Output the [X, Y] coordinate of the center of the cell containing the given text.  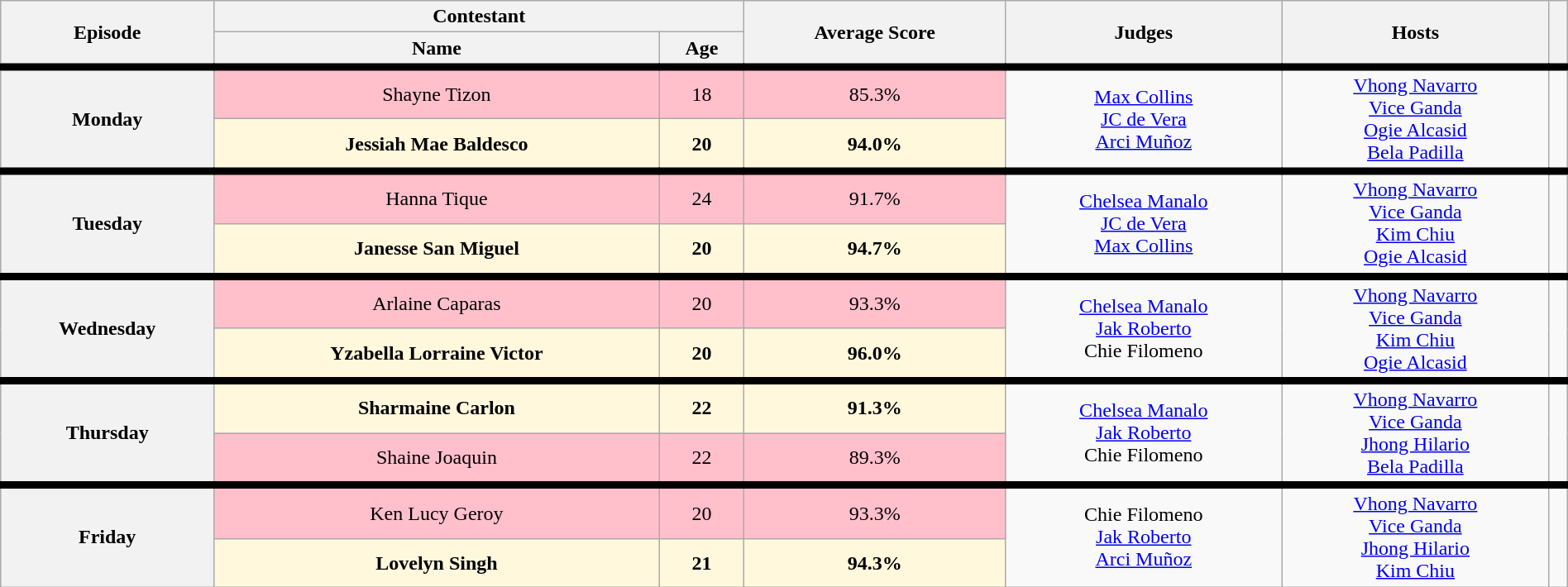
Lovelyn Singh [437, 562]
Yzabella Lorraine Victor [437, 354]
Chie FilomenoJak RobertoArci Muñoz [1144, 536]
85.3% [875, 93]
Sharmaine Carlon [437, 407]
Chelsea ManaloJC de VeraMax Collins [1144, 223]
Arlaine Caparas [437, 303]
Episode [108, 34]
Name [437, 50]
94.0% [875, 146]
Contestant [480, 17]
94.7% [875, 250]
96.0% [875, 354]
Thursday [108, 433]
21 [701, 562]
Friday [108, 536]
Wednesday [108, 329]
Hanna Tique [437, 197]
91.7% [875, 197]
Vhong NavarroVice GandaJhong HilarioBela Padilla [1416, 433]
Tuesday [108, 223]
18 [701, 93]
89.3% [875, 460]
Monday [108, 119]
91.3% [875, 407]
Vhong NavarroVice GandaOgie AlcasidBela Padilla [1416, 119]
Shaine Joaquin [437, 460]
Ken Lucy Geroy [437, 512]
Shayne Tizon [437, 93]
Vhong NavarroVice GandaJhong HilarioKim Chiu [1416, 536]
Age [701, 50]
Hosts [1416, 34]
94.3% [875, 562]
Average Score [875, 34]
24 [701, 197]
Judges [1144, 34]
Janesse San Miguel [437, 250]
Max CollinsJC de VeraArci Muñoz [1144, 119]
Jessiah Mae Baldesco [437, 146]
